Pinpoint the cell where the given text exists, returning its (X, Y) midpoint coordinate. 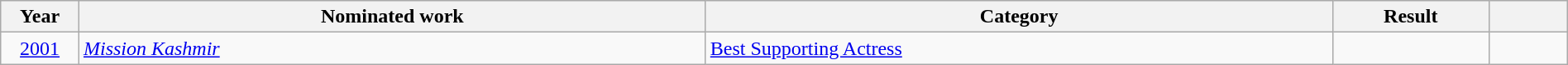
Result (1411, 17)
Mission Kashmir (392, 48)
Nominated work (392, 17)
Category (1019, 17)
Best Supporting Actress (1019, 48)
2001 (40, 48)
Year (40, 17)
